Extract the (X, Y) coordinate from the center of the cell holding the provided text.  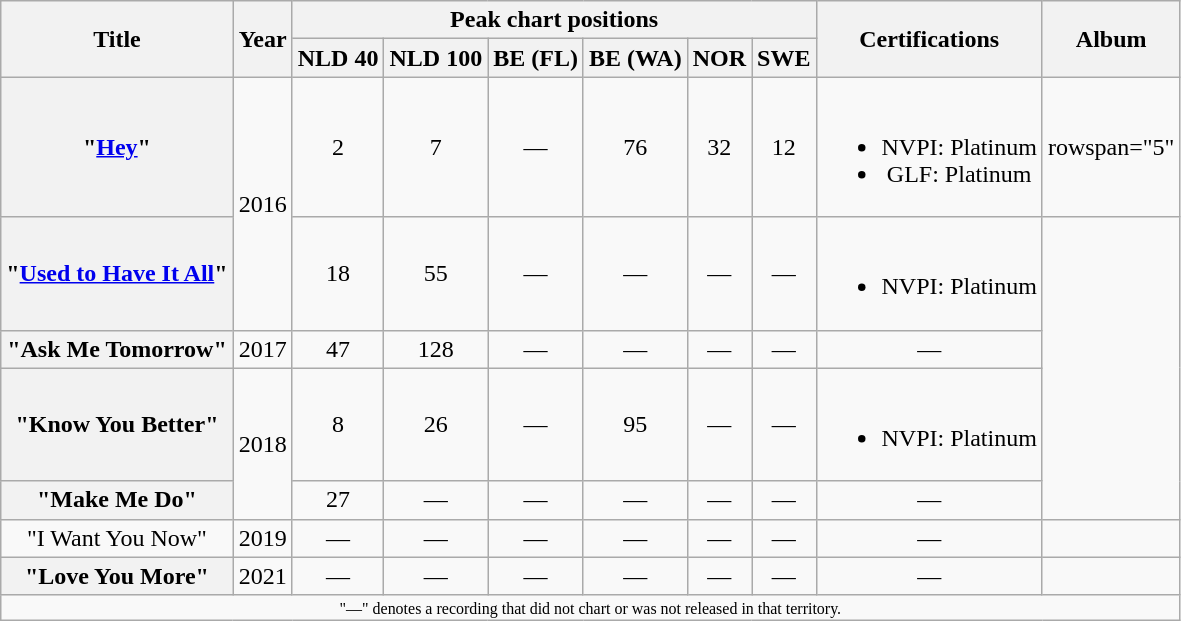
Certifications (929, 39)
Peak chart positions (554, 20)
"Used to Have It All" (117, 274)
Year (262, 39)
32 (719, 147)
NVPI: PlatinumGLF: Platinum (929, 147)
95 (635, 424)
rowspan="5" (1111, 147)
12 (784, 147)
BE (WA) (635, 58)
NOR (719, 58)
Album (1111, 39)
"Love You More" (117, 576)
7 (436, 147)
"Know You Better" (117, 424)
"Hey" (117, 147)
2016 (262, 204)
76 (635, 147)
NLD 40 (338, 58)
27 (338, 500)
Title (117, 39)
"—" denotes a recording that did not chart or was not released in that territory. (590, 607)
NLD 100 (436, 58)
2021 (262, 576)
128 (436, 349)
"Make Me Do" (117, 500)
BE (FL) (536, 58)
47 (338, 349)
2019 (262, 538)
2017 (262, 349)
26 (436, 424)
"Ask Me Tomorrow" (117, 349)
SWE (784, 58)
8 (338, 424)
2018 (262, 444)
55 (436, 274)
"I Want You Now" (117, 538)
2 (338, 147)
18 (338, 274)
